Determine the [X, Y] coordinate at the center of the cell enclosing the given text.  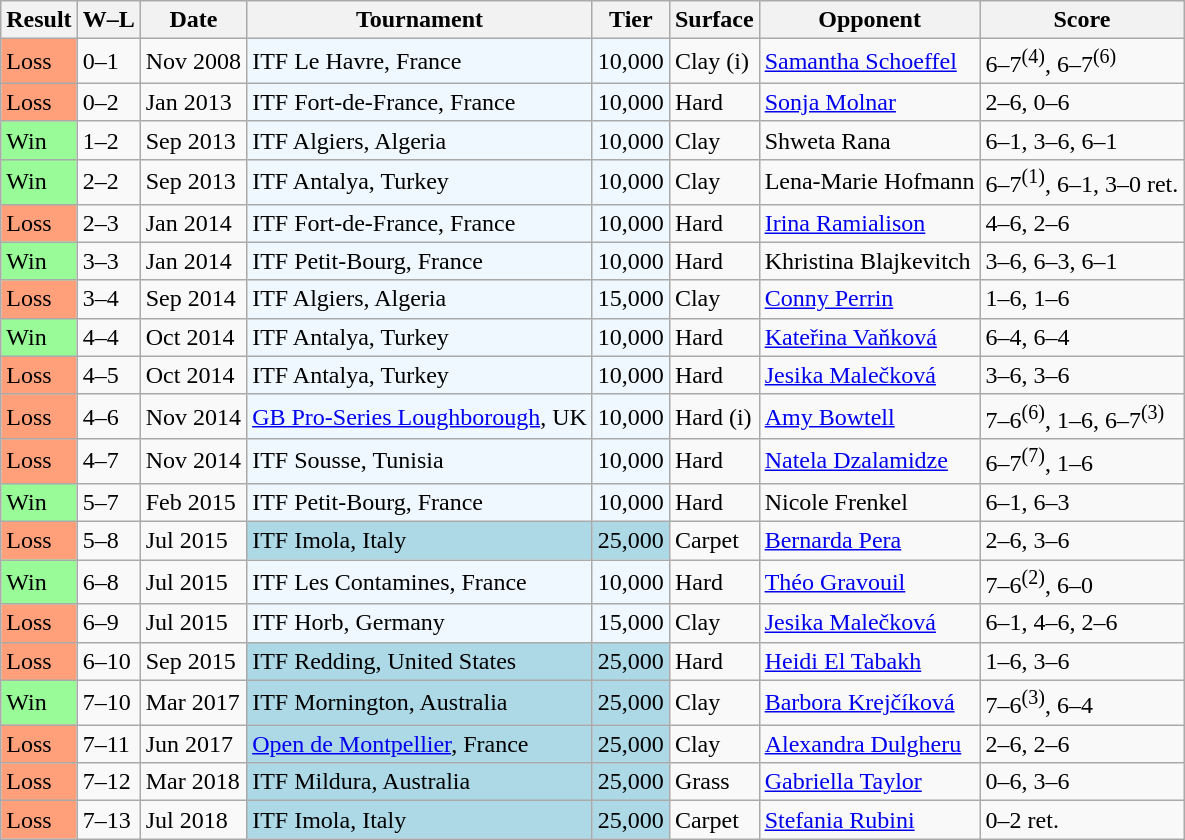
7–6(6), 1–6, 6–7(3) [1082, 416]
4–4 [108, 337]
4–6 [108, 416]
Nicole Frenkel [870, 502]
7–13 [108, 820]
3–6, 6–3, 6–1 [1082, 261]
ITF Redding, United States [420, 661]
6–1, 3–6, 6–1 [1082, 140]
1–6, 1–6 [1082, 299]
Sep 2015 [193, 661]
5–8 [108, 541]
Gabriella Taylor [870, 782]
7–10 [108, 702]
ITF Mornington, Australia [420, 702]
Nov 2008 [193, 62]
Lena-Marie Hofmann [870, 182]
Mar 2018 [193, 782]
7–12 [108, 782]
2–6, 0–6 [1082, 102]
Score [1082, 20]
4–6, 2–6 [1082, 223]
6–1, 6–3 [1082, 502]
Sep 2014 [193, 299]
Théo Gravouil [870, 582]
2–2 [108, 182]
Natela Dzalamidze [870, 462]
Samantha Schoeffel [870, 62]
0–1 [108, 62]
2–3 [108, 223]
1–6, 3–6 [1082, 661]
ITF Le Havre, France [420, 62]
Tier [630, 20]
3–4 [108, 299]
Heidi El Tabakh [870, 661]
6–10 [108, 661]
Shweta Rana [870, 140]
1–2 [108, 140]
Jun 2017 [193, 744]
Barbora Krejčíková [870, 702]
6–7(7), 1–6 [1082, 462]
4–5 [108, 375]
2–6, 3–6 [1082, 541]
4–7 [108, 462]
Grass [714, 782]
3–3 [108, 261]
Tournament [420, 20]
6–9 [108, 623]
2–6, 2–6 [1082, 744]
Clay (i) [714, 62]
Bernarda Pera [870, 541]
6–4, 6–4 [1082, 337]
GB Pro-Series Loughborough, UK [420, 416]
Open de Montpellier, France [420, 744]
7–6(3), 6–4 [1082, 702]
7–6(2), 6–0 [1082, 582]
W–L [108, 20]
Hard (i) [714, 416]
Jul 2018 [193, 820]
Stefania Rubini [870, 820]
ITF Les Contamines, France [420, 582]
7–11 [108, 744]
ITF Sousse, Tunisia [420, 462]
0–2 ret. [1082, 820]
Opponent [870, 20]
6–1, 4–6, 2–6 [1082, 623]
6–8 [108, 582]
ITF Horb, Germany [420, 623]
Result [39, 20]
Alexandra Dulgheru [870, 744]
Surface [714, 20]
Sonja Molnar [870, 102]
0–2 [108, 102]
Conny Perrin [870, 299]
Date [193, 20]
Amy Bowtell [870, 416]
ITF Mildura, Australia [420, 782]
Feb 2015 [193, 502]
3–6, 3–6 [1082, 375]
0–6, 3–6 [1082, 782]
Jan 2013 [193, 102]
Mar 2017 [193, 702]
5–7 [108, 502]
6–7(1), 6–1, 3–0 ret. [1082, 182]
Irina Ramialison [870, 223]
Khristina Blajkevitch [870, 261]
Kateřina Vaňková [870, 337]
6–7(4), 6–7(6) [1082, 62]
